Extract the (x, y) coordinate from the center of the cell holding the provided text.  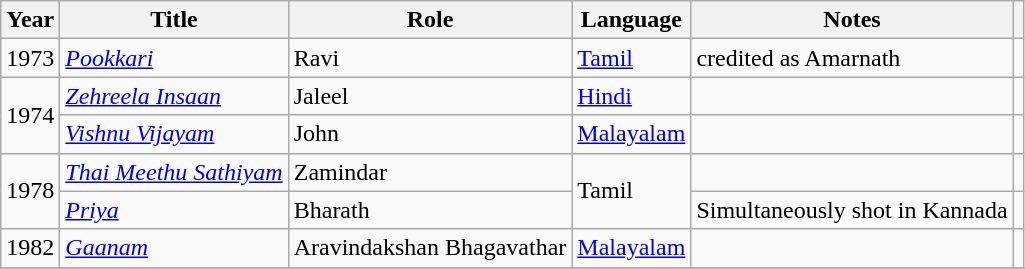
Language (632, 20)
Bharath (430, 210)
Zehreela Insaan (174, 96)
Zamindar (430, 172)
Year (30, 20)
Priya (174, 210)
Gaanam (174, 248)
John (430, 134)
1973 (30, 58)
1978 (30, 191)
Role (430, 20)
credited as Amarnath (852, 58)
1974 (30, 115)
Vishnu Vijayam (174, 134)
Simultaneously shot in Kannada (852, 210)
Aravindakshan Bhagavathar (430, 248)
Ravi (430, 58)
Notes (852, 20)
Thai Meethu Sathiyam (174, 172)
Title (174, 20)
Hindi (632, 96)
Pookkari (174, 58)
Jaleel (430, 96)
1982 (30, 248)
